For the text-containing cell, return its midpoint in [x, y] coordinate format. 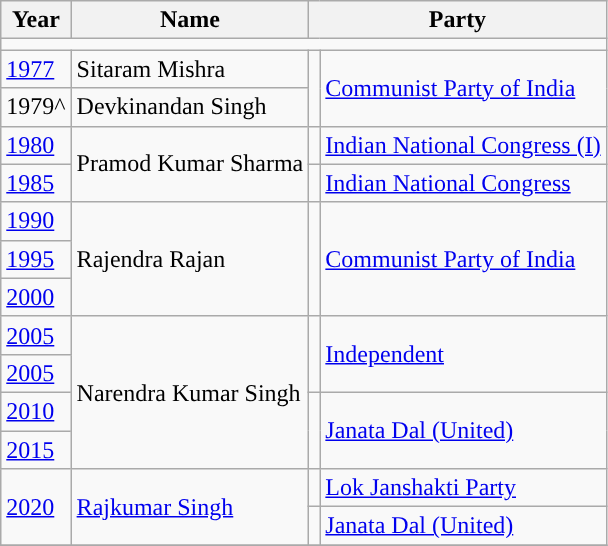
1995 [36, 259]
Pramod Kumar Sharma [190, 164]
Rajendra Rajan [190, 259]
Rajkumar Singh [190, 507]
2015 [36, 449]
Name [190, 20]
1990 [36, 221]
1979^ [36, 107]
Indian National Congress (I) [463, 145]
2010 [36, 411]
Narendra Kumar Singh [190, 392]
Independent [463, 354]
Devkinandan Singh [190, 107]
1985 [36, 183]
1977 [36, 69]
2000 [36, 297]
Indian National Congress [463, 183]
Year [36, 20]
Sitaram Mishra [190, 69]
2020 [36, 507]
1980 [36, 145]
Party [458, 20]
Lok Janshakti Party [463, 488]
